Find where the given text appears and provide that cell's center as (X, Y) coordinate. 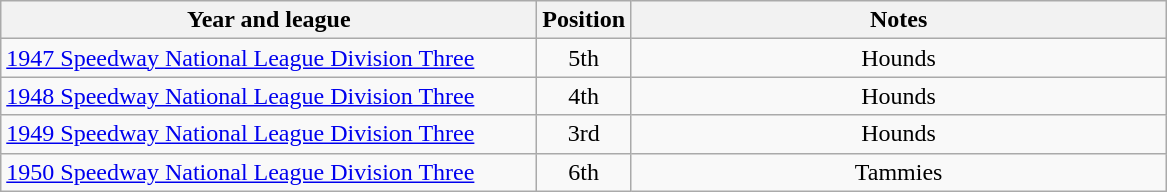
1949 Speedway National League Division Three (269, 134)
5th (584, 58)
Position (584, 20)
1947 Speedway National League Division Three (269, 58)
Tammies (899, 172)
4th (584, 96)
3rd (584, 134)
1950 Speedway National League Division Three (269, 172)
6th (584, 172)
Year and league (269, 20)
Notes (899, 20)
1948 Speedway National League Division Three (269, 96)
